Pinpoint the cell where the given text exists, returning its (x, y) midpoint coordinate. 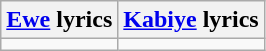
Ewe lyrics (60, 20)
Kabiye lyrics (191, 20)
